Find where the given text appears and provide that cell's center as [x, y] coordinate. 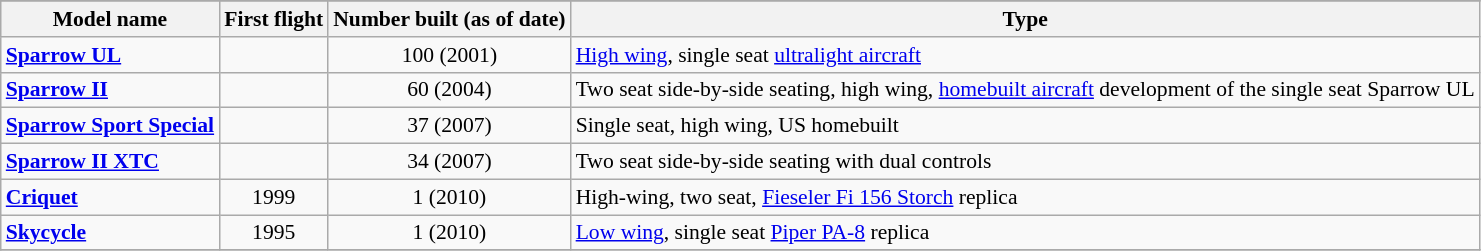
First flight [274, 19]
60 (2004) [449, 90]
Two seat side-by-side seating with dual controls [1026, 162]
34 (2007) [449, 162]
Sparrow II [110, 90]
High wing, single seat ultralight aircraft [1026, 55]
Number built (as of date) [449, 19]
Type [1026, 19]
Single seat, high wing, US homebuilt [1026, 126]
Criquet [110, 197]
Sparrow II XTC [110, 162]
100 (2001) [449, 55]
Two seat side-by-side seating, high wing, homebuilt aircraft development of the single seat Sparrow UL [1026, 90]
1999 [274, 197]
Sparrow UL [110, 55]
Sparrow Sport Special [110, 126]
High-wing, two seat, Fieseler Fi 156 Storch replica [1026, 197]
Model name [110, 19]
1995 [274, 233]
37 (2007) [449, 126]
Skycycle [110, 233]
Low wing, single seat Piper PA-8 replica [1026, 233]
